Search for the cell housing the specified text and yield its (x, y) center coordinate. 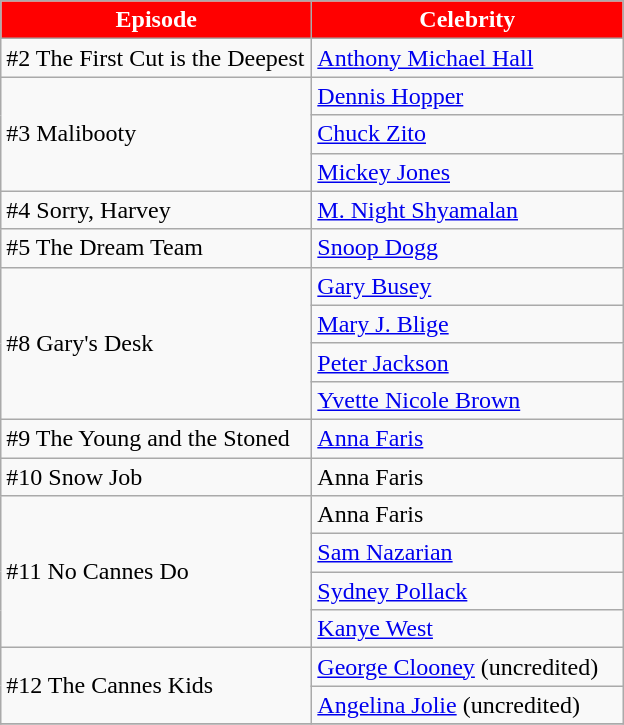
#8 Gary's Desk (156, 343)
Sydney Pollack (468, 591)
#9 The Young and the Stoned (156, 438)
#4 Sorry, Harvey (156, 210)
Mary J. Blige (468, 324)
#11 No Cannes Do (156, 572)
George Clooney (uncredited) (468, 667)
Dennis Hopper (468, 96)
Episode (156, 20)
Chuck Zito (468, 134)
Kanye West (468, 629)
#3 Malibooty (156, 134)
Celebrity (468, 20)
#2 The First Cut is the Deepest (156, 58)
Gary Busey (468, 286)
Yvette Nicole Brown (468, 400)
Anthony Michael Hall (468, 58)
Peter Jackson (468, 362)
#5 The Dream Team (156, 248)
#12 The Cannes Kids (156, 686)
M. Night Shyamalan (468, 210)
Mickey Jones (468, 172)
Sam Nazarian (468, 553)
Snoop Dogg (468, 248)
#10 Snow Job (156, 477)
Angelina Jolie (uncredited) (468, 705)
